Identify which cell holds the provided text, then report its (X, Y) central coordinate. 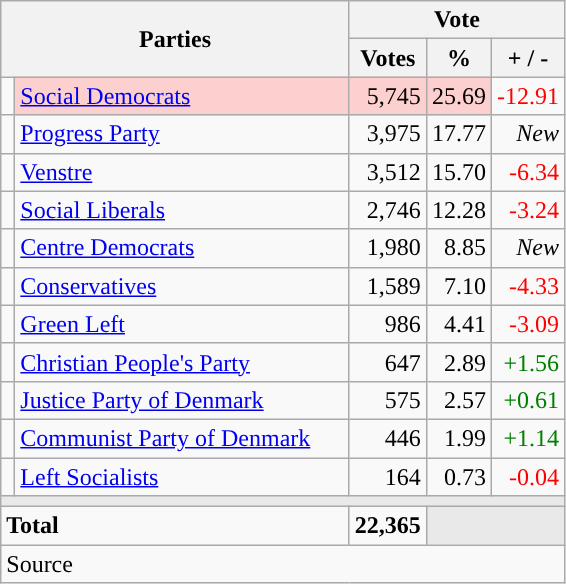
164 (388, 477)
Conservatives (182, 286)
Venstre (182, 172)
Source (283, 564)
-12.91 (528, 96)
2,746 (388, 210)
22,365 (388, 526)
-0.04 (528, 477)
Vote (456, 20)
2.57 (458, 400)
-3.09 (528, 324)
17.77 (458, 134)
575 (388, 400)
+1.56 (528, 362)
2.89 (458, 362)
Parties (176, 39)
+1.14 (528, 438)
Green Left (182, 324)
15.70 (458, 172)
446 (388, 438)
Votes (388, 58)
Christian People's Party (182, 362)
Total (176, 526)
3,975 (388, 134)
-6.34 (528, 172)
-4.33 (528, 286)
1,980 (388, 248)
12.28 (458, 210)
% (458, 58)
25.69 (458, 96)
+ / - (528, 58)
8.85 (458, 248)
7.10 (458, 286)
986 (388, 324)
+0.61 (528, 400)
647 (388, 362)
Left Socialists (182, 477)
Communist Party of Denmark (182, 438)
Centre Democrats (182, 248)
Social Democrats (182, 96)
1.99 (458, 438)
Justice Party of Denmark (182, 400)
1,589 (388, 286)
Progress Party (182, 134)
Social Liberals (182, 210)
4.41 (458, 324)
0.73 (458, 477)
5,745 (388, 96)
-3.24 (528, 210)
3,512 (388, 172)
